Search for the cell housing the specified text and yield its (x, y) center coordinate. 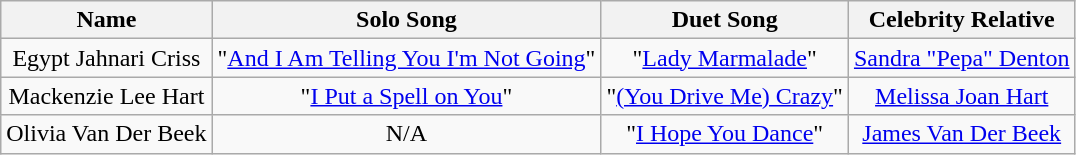
Celebrity Relative (962, 20)
"I Put a Spell on You" (406, 96)
"I Hope You Dance" (725, 134)
Solo Song (406, 20)
Mackenzie Lee Hart (106, 96)
"(You Drive Me) Crazy" (725, 96)
Sandra "Pepa" Denton (962, 58)
Name (106, 20)
James Van Der Beek (962, 134)
Olivia Van Der Beek (106, 134)
Melissa Joan Hart (962, 96)
Duet Song (725, 20)
"And I Am Telling You I'm Not Going" (406, 58)
Egypt Jahnari Criss (106, 58)
"Lady Marmalade" (725, 58)
N/A (406, 134)
